Detect which cell encompasses the target text, then output its (X, Y) center coordinate. 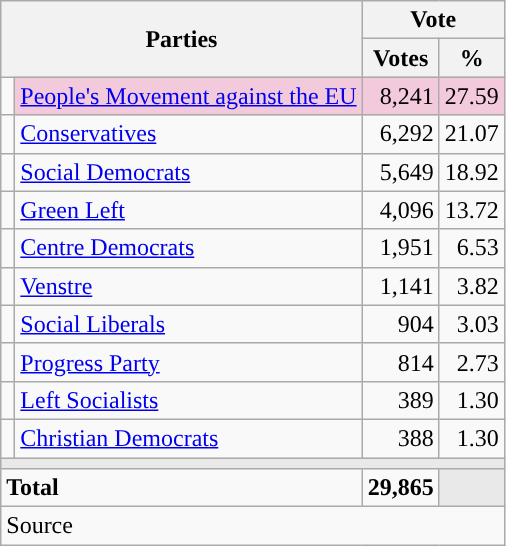
Parties (182, 39)
2.73 (472, 362)
% (472, 58)
1,141 (400, 286)
Venstre (188, 286)
Christian Democrats (188, 438)
Vote (433, 20)
18.92 (472, 172)
388 (400, 438)
1,951 (400, 248)
21.07 (472, 134)
Source (253, 526)
Centre Democrats (188, 248)
27.59 (472, 96)
Progress Party (188, 362)
814 (400, 362)
29,865 (400, 488)
Left Socialists (188, 400)
People's Movement against the EU (188, 96)
6,292 (400, 134)
3.03 (472, 324)
Conservatives (188, 134)
13.72 (472, 210)
389 (400, 400)
3.82 (472, 286)
Social Democrats (188, 172)
8,241 (400, 96)
5,649 (400, 172)
Votes (400, 58)
6.53 (472, 248)
Green Left (188, 210)
Social Liberals (188, 324)
904 (400, 324)
4,096 (400, 210)
Total (182, 488)
